Extract the (x, y) coordinate from the center of the cell holding the provided text.  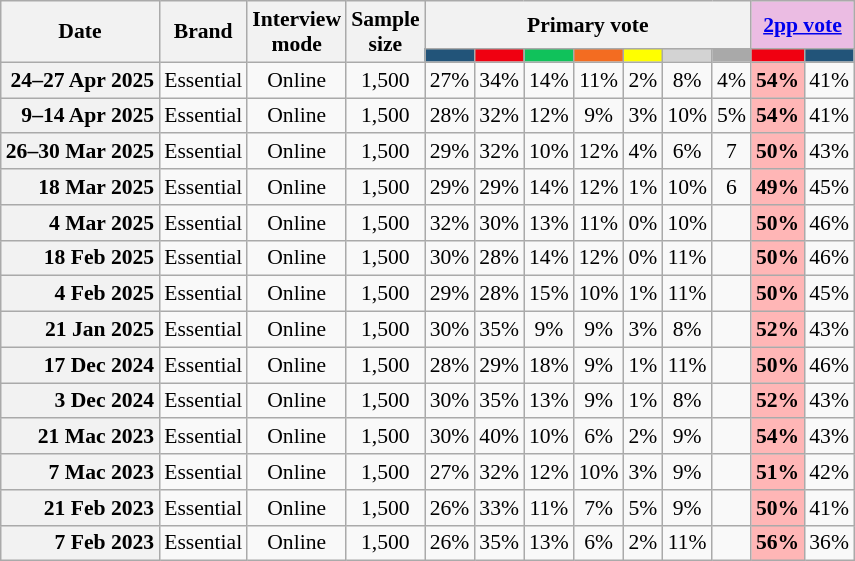
15% (549, 294)
Date (80, 32)
7 (732, 152)
36% (829, 543)
2pp vote (802, 25)
56% (778, 543)
24–27 Apr 2025 (80, 80)
7 Feb 2023 (80, 543)
3 Dec 2024 (80, 401)
9–14 Apr 2025 (80, 116)
4 Mar 2025 (80, 223)
42% (829, 472)
21 Mac 2023 (80, 437)
Samplesize (385, 32)
7% (599, 508)
21 Jan 2025 (80, 330)
21 Feb 2023 (80, 508)
51% (778, 472)
49% (778, 187)
Brand (203, 32)
33% (499, 508)
Primary vote (588, 25)
17 Dec 2024 (80, 365)
Interviewmode (296, 32)
26–30 Mar 2025 (80, 152)
40% (499, 437)
18% (549, 365)
4 Feb 2025 (80, 294)
7 Mac 2023 (80, 472)
18 Mar 2025 (80, 187)
6 (732, 187)
34% (499, 80)
18 Feb 2025 (80, 258)
